Capture the cell that displays the provided text and extract its (X, Y) central coordinate. 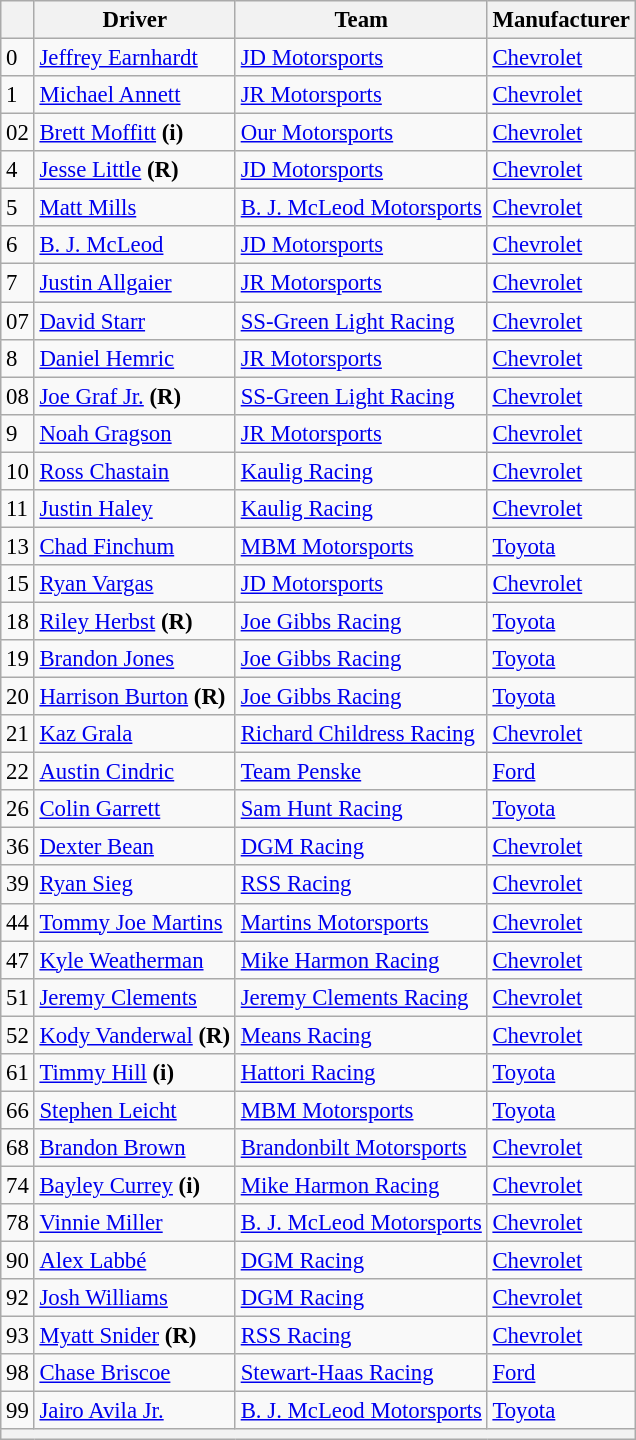
47 (18, 960)
Brandon Brown (134, 1148)
22 (18, 772)
07 (18, 321)
Means Racing (361, 1035)
26 (18, 809)
08 (18, 396)
Noah Gragson (134, 433)
15 (18, 584)
39 (18, 885)
Ryan Sieg (134, 885)
21 (18, 734)
44 (18, 922)
Tommy Joe Martins (134, 922)
6 (18, 245)
Riley Herbst (R) (134, 621)
20 (18, 697)
Driver (134, 20)
Martins Motorsports (361, 922)
Manufacturer (561, 20)
51 (18, 997)
Jairo Avila Jr. (134, 1411)
Kyle Weatherman (134, 960)
02 (18, 133)
Kaz Grala (134, 734)
Our Motorsports (361, 133)
8 (18, 358)
99 (18, 1411)
David Starr (134, 321)
Dexter Bean (134, 847)
Team (361, 20)
78 (18, 1223)
Brandonbilt Motorsports (361, 1148)
18 (18, 621)
Vinnie Miller (134, 1223)
Josh Williams (134, 1298)
Jesse Little (R) (134, 170)
Kody Vanderwal (R) (134, 1035)
0 (18, 58)
Harrison Burton (R) (134, 697)
Daniel Hemric (134, 358)
13 (18, 546)
Brett Moffitt (i) (134, 133)
36 (18, 847)
93 (18, 1336)
Michael Annett (134, 95)
Alex Labbé (134, 1261)
Colin Garrett (134, 809)
Austin Cindric (134, 772)
19 (18, 659)
Ross Chastain (134, 471)
B. J. McLeod (134, 245)
Jeremy Clements (134, 997)
66 (18, 1110)
98 (18, 1373)
Chad Finchum (134, 546)
Justin Allgaier (134, 283)
52 (18, 1035)
Hattori Racing (361, 1073)
1 (18, 95)
Team Penske (361, 772)
7 (18, 283)
Brandon Jones (134, 659)
10 (18, 471)
Jeremy Clements Racing (361, 997)
61 (18, 1073)
Joe Graf Jr. (R) (134, 396)
Ryan Vargas (134, 584)
11 (18, 509)
Chase Briscoe (134, 1373)
Bayley Currey (i) (134, 1185)
Stephen Leicht (134, 1110)
Justin Haley (134, 509)
90 (18, 1261)
Stewart-Haas Racing (361, 1373)
Timmy Hill (i) (134, 1073)
5 (18, 208)
9 (18, 433)
Sam Hunt Racing (361, 809)
Richard Childress Racing (361, 734)
4 (18, 170)
Jeffrey Earnhardt (134, 58)
68 (18, 1148)
74 (18, 1185)
Matt Mills (134, 208)
92 (18, 1298)
Myatt Snider (R) (134, 1336)
